Provide the [x, y] coordinate of the cell's center where the given text is located.  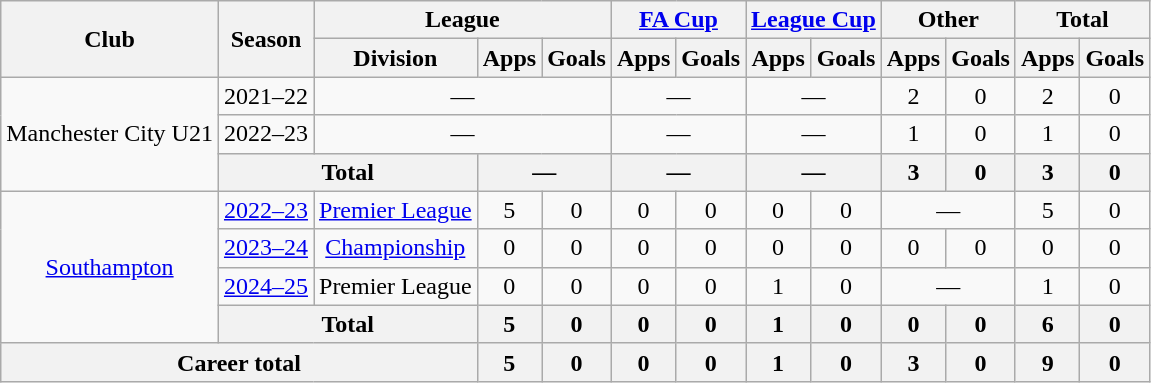
Other [948, 20]
2024–25 [266, 286]
Season [266, 39]
2023–24 [266, 248]
Division [396, 58]
6 [1047, 324]
Manchester City U21 [110, 134]
9 [1047, 362]
FA Cup [678, 20]
League Cup [814, 20]
Southampton [110, 267]
Championship [396, 248]
2021–22 [266, 96]
Career total [239, 362]
Club [110, 39]
League [463, 20]
